Find where the given text appears and provide that cell's center as (x, y) coordinate. 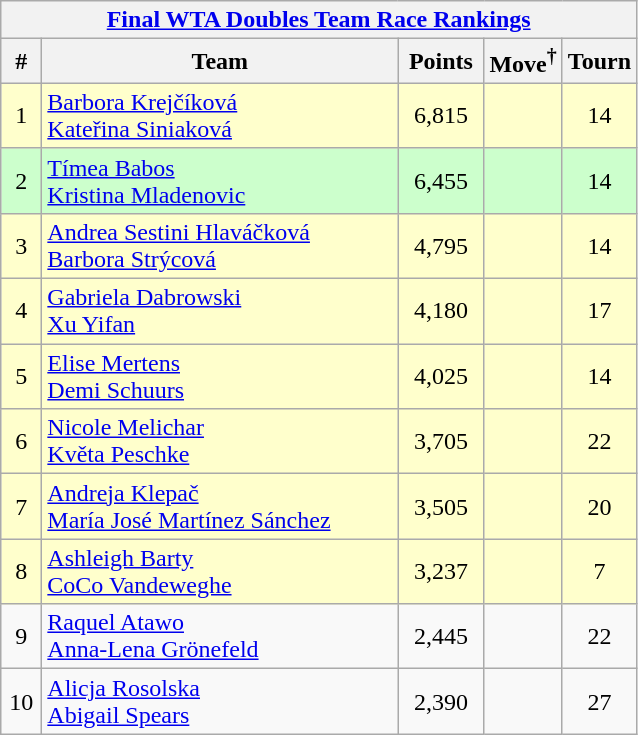
4 (22, 312)
Andreja Klepač María José Martínez Sánchez (220, 506)
27 (599, 702)
3,237 (441, 572)
4,795 (441, 246)
Final WTA Doubles Team Race Rankings (319, 20)
Andrea Sestini Hlaváčková Barbora Strýcová (220, 246)
Alicja Rosolska Abigail Spears (220, 702)
5 (22, 376)
Barbora Krejčíková Kateřina Siniaková (220, 116)
2 (22, 180)
6 (22, 442)
2,390 (441, 702)
6,815 (441, 116)
Elise Mertens Demi Schuurs (220, 376)
Team (220, 62)
Nicole Melichar Květa Peschke (220, 442)
6,455 (441, 180)
8 (22, 572)
20 (599, 506)
Move† (523, 62)
Ashleigh Barty CoCo Vandeweghe (220, 572)
4,180 (441, 312)
9 (22, 636)
10 (22, 702)
3,505 (441, 506)
1 (22, 116)
Tourn (599, 62)
17 (599, 312)
3 (22, 246)
Tímea Babos Kristina Mladenovic (220, 180)
Gabriela Dabrowski Xu Yifan (220, 312)
3,705 (441, 442)
4,025 (441, 376)
Points (441, 62)
Raquel Atawo Anna-Lena Grönefeld (220, 636)
2,445 (441, 636)
# (22, 62)
